From the cell containing the given text, extract its center point as [x, y] coordinate. 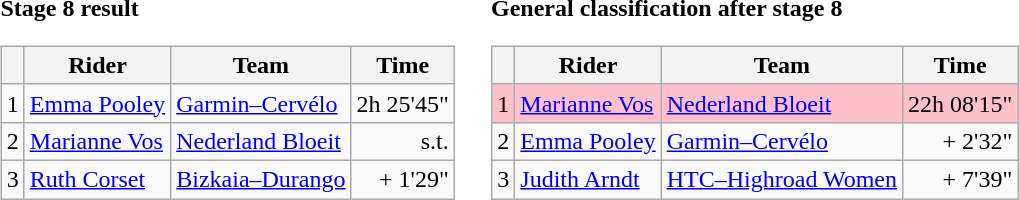
s.t. [402, 141]
Bizkaia–Durango [261, 179]
Judith Arndt [588, 179]
+ 2'32" [960, 141]
22h 08'15" [960, 103]
HTC–Highroad Women [782, 179]
Ruth Corset [97, 179]
2h 25'45" [402, 103]
+ 7'39" [960, 179]
+ 1'29" [402, 179]
